For the text-containing cell, return its midpoint in [X, Y] coordinate format. 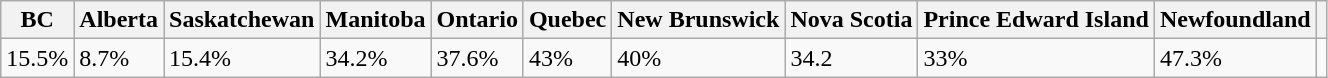
Prince Edward Island [1036, 20]
37.6% [477, 58]
BC [38, 20]
47.3% [1235, 58]
Alberta [119, 20]
34.2% [376, 58]
40% [698, 58]
15.4% [242, 58]
Manitoba [376, 20]
33% [1036, 58]
Saskatchewan [242, 20]
Newfoundland [1235, 20]
8.7% [119, 58]
34.2 [852, 58]
43% [567, 58]
Ontario [477, 20]
15.5% [38, 58]
Nova Scotia [852, 20]
Quebec [567, 20]
New Brunswick [698, 20]
